Extract the (x, y) coordinate from the center of the cell holding the provided text.  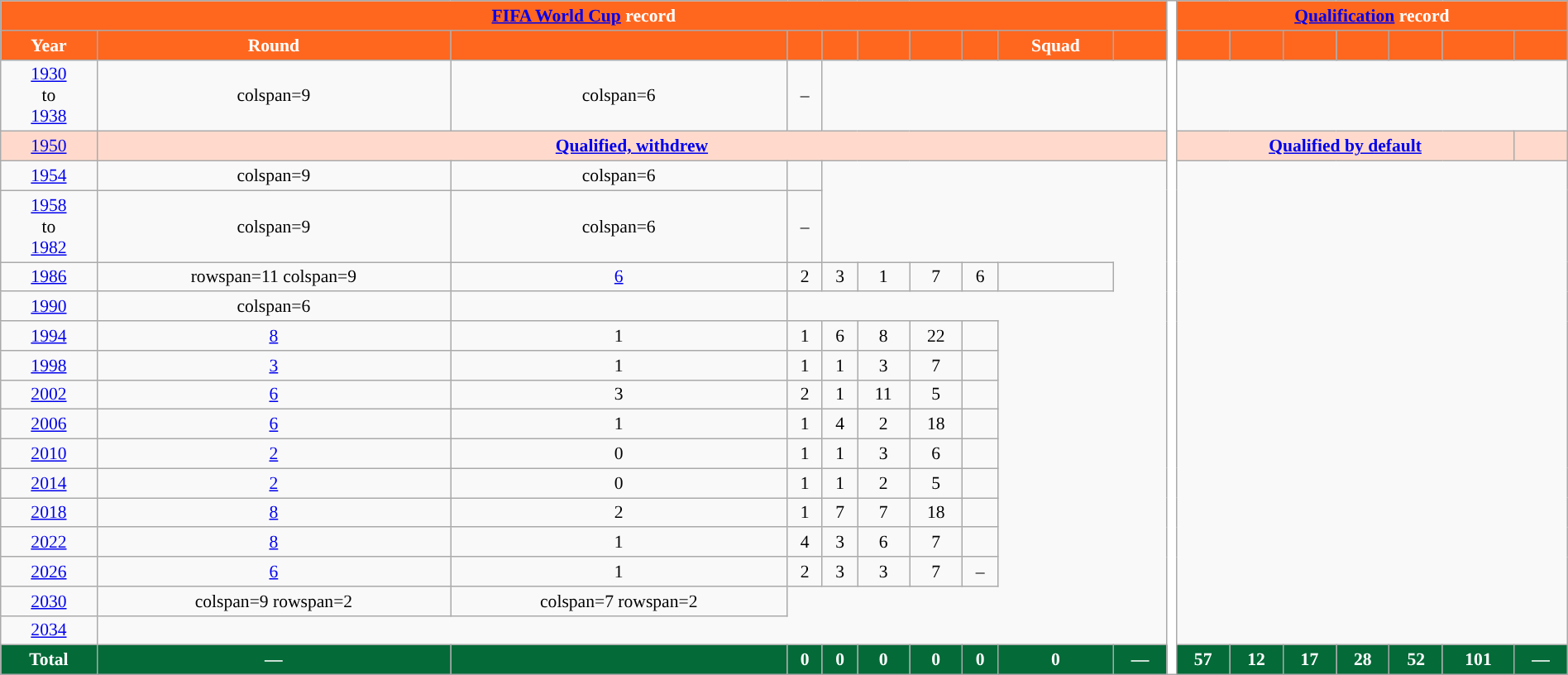
2014 (49, 483)
1986 (49, 277)
Squad (1055, 45)
1950 (49, 146)
Year (49, 45)
FIFA World Cup record (584, 16)
2030 (49, 601)
Total (49, 660)
2018 (49, 513)
Qualified by default (1345, 146)
1930to 1938 (49, 96)
2034 (49, 630)
22 (936, 336)
colspan=7 rowspan=2 (619, 601)
colspan=9 rowspan=2 (274, 601)
2022 (49, 543)
Qualification record (1371, 16)
1994 (49, 336)
11 (883, 395)
1954 (49, 176)
1998 (49, 366)
12 (1256, 660)
57 (1202, 660)
2010 (49, 454)
rowspan=11 colspan=9 (274, 277)
1990 (49, 307)
Qualified, withdrew (632, 146)
52 (1416, 660)
2026 (49, 572)
1958to 1982 (49, 227)
28 (1363, 660)
2002 (49, 395)
Round (274, 45)
2006 (49, 424)
17 (1309, 660)
101 (1478, 660)
